Detect which cell encompasses the target text, then output its [x, y] center coordinate. 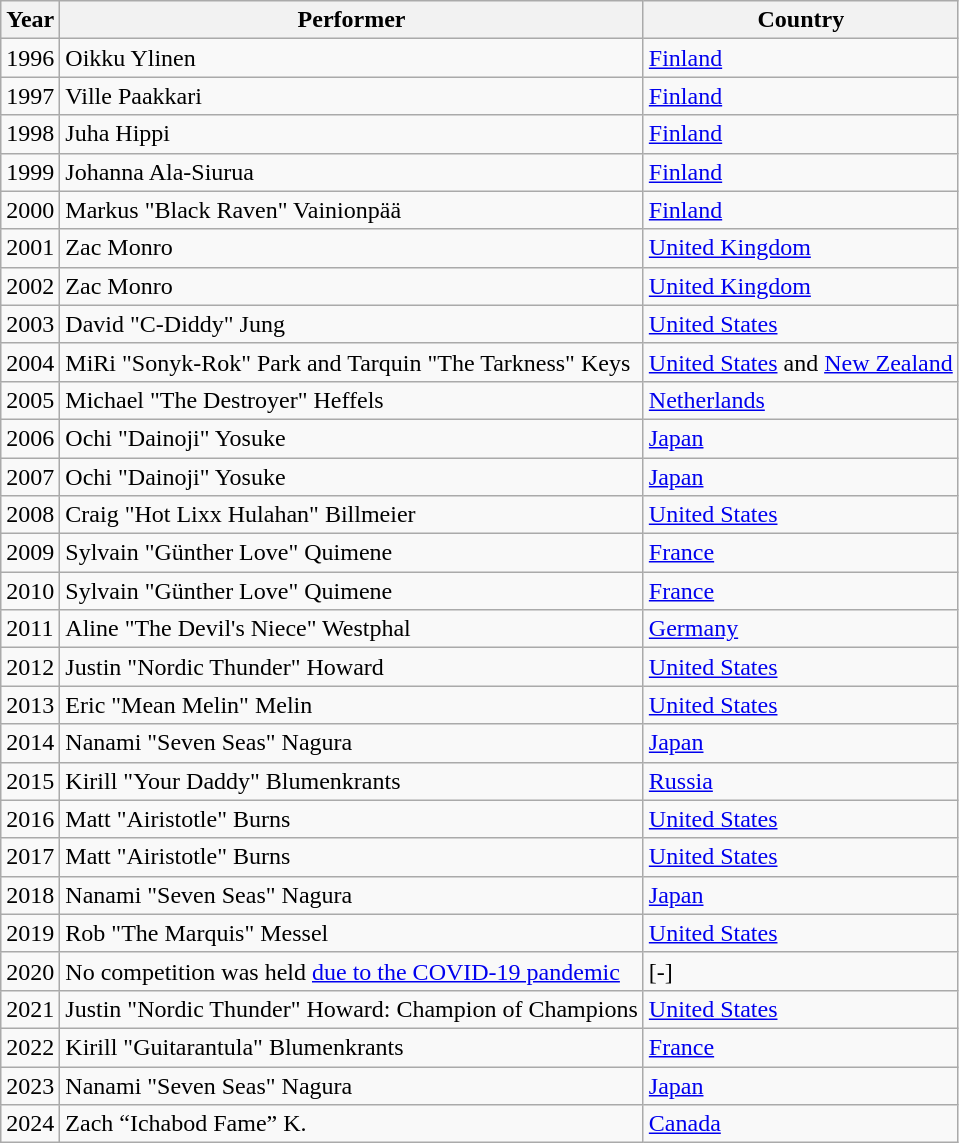
2015 [30, 781]
2020 [30, 971]
2011 [30, 629]
Johanna Ala-Siurua [352, 172]
Germany [800, 629]
2007 [30, 477]
[-] [800, 971]
Netherlands [800, 400]
2014 [30, 743]
Russia [800, 781]
No competition was held due to the COVID-19 pandemic [352, 971]
Juha Hippi [352, 134]
Kirill "Your Daddy" Blumenkrants [352, 781]
Michael "The Destroyer" Heffels [352, 400]
2000 [30, 210]
2006 [30, 438]
Ville Paakkari [352, 96]
2023 [30, 1085]
2019 [30, 933]
Justin "Nordic Thunder" Howard: Champion of Champions [352, 1009]
Kirill "Guitarantula" Blumenkrants [352, 1047]
2003 [30, 324]
2012 [30, 667]
2004 [30, 362]
1997 [30, 96]
2009 [30, 553]
2024 [30, 1124]
Rob "The Marquis" Messel [352, 933]
2022 [30, 1047]
2002 [30, 286]
2018 [30, 895]
1996 [30, 58]
Canada [800, 1124]
Eric "Mean Melin" Melin [352, 705]
Zach “Ichabod Fame” K. [352, 1124]
2008 [30, 515]
David "C-Diddy" Jung [352, 324]
Performer [352, 20]
Year [30, 20]
2013 [30, 705]
Craig "Hot Lixx Hulahan" Billmeier [352, 515]
2001 [30, 248]
Country [800, 20]
1998 [30, 134]
MiRi "Sonyk-Rok" Park and Tarquin "The Tarkness" Keys [352, 362]
2017 [30, 857]
1999 [30, 172]
2021 [30, 1009]
2010 [30, 591]
Oikku Ylinen [352, 58]
Aline "The Devil's Niece" Westphal [352, 629]
2005 [30, 400]
United States and New Zealand [800, 362]
2016 [30, 819]
Markus "Black Raven" Vainionpää [352, 210]
Justin "Nordic Thunder" Howard [352, 667]
